Determine the [x, y] coordinate at the center of the cell enclosing the given text.  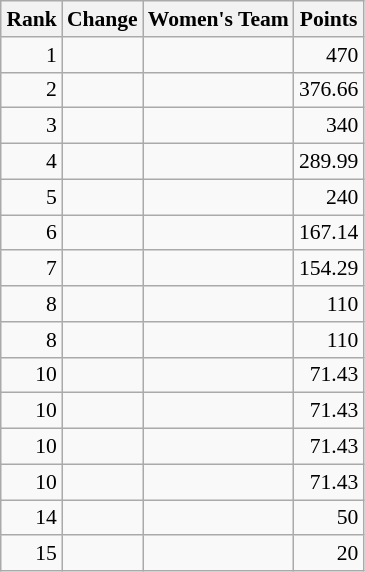
376.66 [328, 90]
20 [328, 554]
15 [32, 554]
6 [32, 233]
Rank [32, 19]
50 [328, 518]
Points [328, 19]
4 [32, 162]
167.14 [328, 233]
1 [32, 55]
7 [32, 269]
289.99 [328, 162]
3 [32, 126]
340 [328, 126]
470 [328, 55]
2 [32, 90]
Change [102, 19]
Women's Team [218, 19]
14 [32, 518]
5 [32, 197]
154.29 [328, 269]
240 [328, 197]
